Determine the (X, Y) coordinate at the center of the cell enclosing the given text.  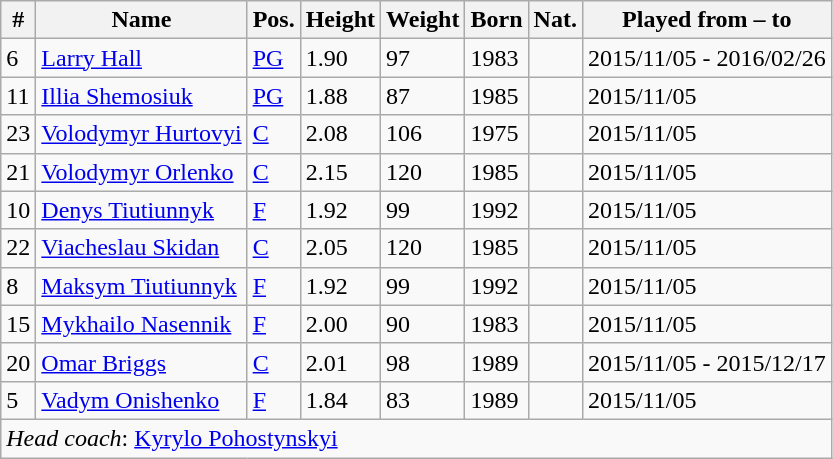
106 (423, 134)
2.08 (340, 134)
1975 (496, 134)
Name (142, 20)
23 (18, 134)
Played from – to (706, 20)
2.01 (340, 362)
Head coach: Kyrylo Pohostynskyi (416, 438)
Volodymyr Orlenko (142, 172)
Larry Hall (142, 58)
15 (18, 324)
Born (496, 20)
1.88 (340, 96)
87 (423, 96)
2.05 (340, 248)
98 (423, 362)
2015/11/05 - 2015/12/17 (706, 362)
90 (423, 324)
Denys Tiutiunnyk (142, 210)
1.90 (340, 58)
Omar Briggs (142, 362)
6 (18, 58)
Volodymyr Hurtovyi (142, 134)
2.15 (340, 172)
21 (18, 172)
Illia Shemosiuk (142, 96)
22 (18, 248)
10 (18, 210)
# (18, 20)
11 (18, 96)
Pos. (274, 20)
Viacheslau Skidan (142, 248)
83 (423, 400)
Height (340, 20)
Vadym Onishenko (142, 400)
Nat. (555, 20)
8 (18, 286)
Mykhailo Nasennik (142, 324)
97 (423, 58)
2015/11/05 - 2016/02/26 (706, 58)
1.84 (340, 400)
Weight (423, 20)
2.00 (340, 324)
Maksym Tiutiunnyk (142, 286)
5 (18, 400)
20 (18, 362)
